Find where the given text appears and provide that cell's center as [x, y] coordinate. 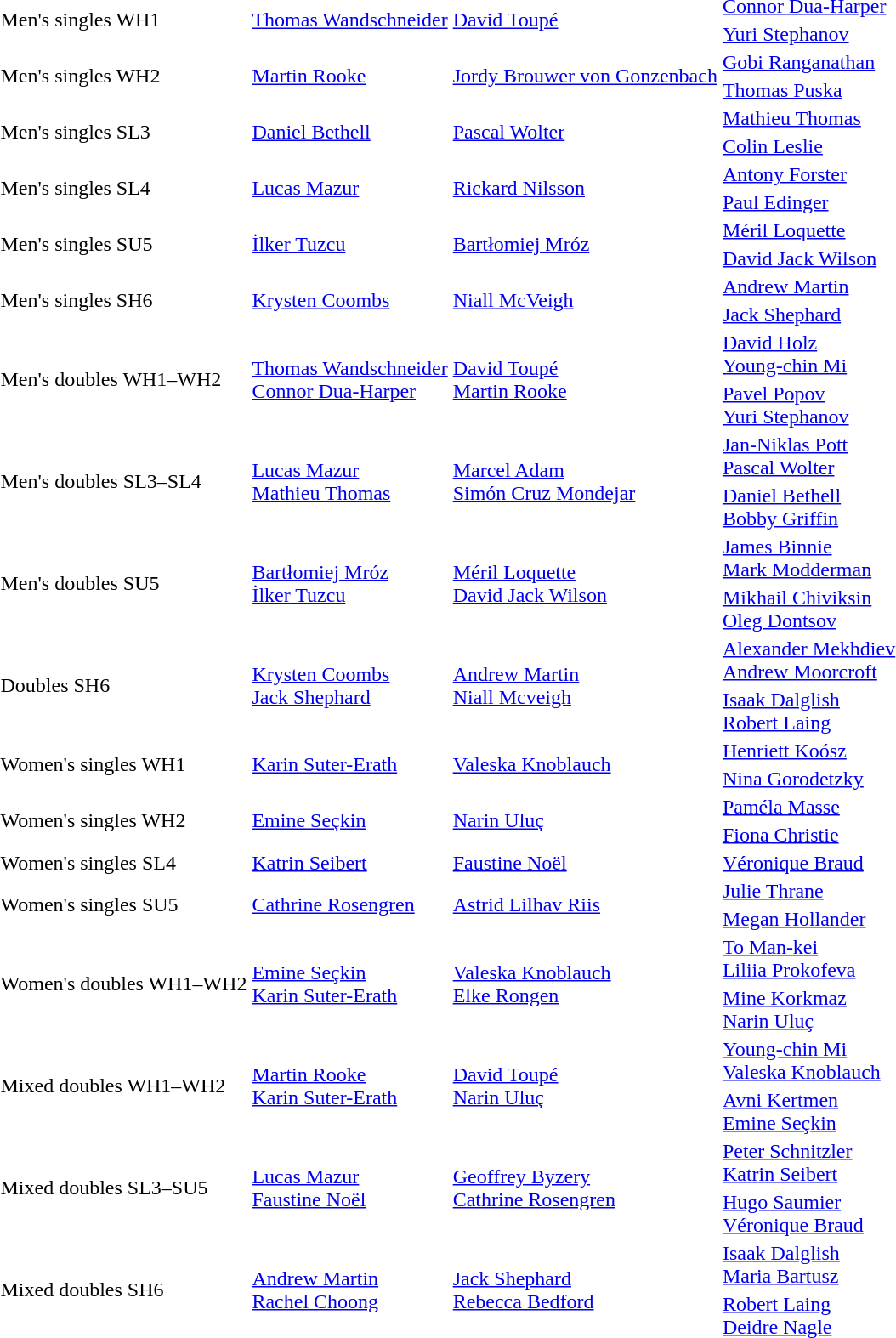
Bartłomiej Mróz [585, 245]
Henriett Koósz [808, 751]
Jack Shephard [808, 315]
James Binnie Mark Modderman [808, 558]
Young-chin Mi Valeska Knoblauch [808, 1061]
Bartłomiej Mróz İlker Tuzcu [350, 583]
Pascal Wolter [585, 133]
Julie Thrane [808, 891]
Lucas Mazur Faustine Noël [350, 1188]
To Man-kei Liliia Prokofeva [808, 959]
Lucas Mazur [350, 189]
David Holz Young-chin Mi [808, 354]
Jordy Brouwer von Gonzenbach [585, 77]
Mikhail Chiviksin Oleg Dontsov [808, 609]
Avni Kertmen Emine Seçkin [808, 1112]
Véronique Braud [808, 863]
Gobi Ranganathan [808, 62]
Emine Seçkin Karin Suter-Erath [350, 984]
Thomas Puska [808, 90]
Yuri Stephanov [808, 34]
Andrew Martin [808, 286]
Daniel Bethell Bobby Griffin [808, 507]
Niall McVeigh [585, 301]
David Toupé Narin Uluç [585, 1086]
Krysten Coombs [350, 301]
Mathieu Thomas [808, 118]
Rickard Nilsson [585, 189]
Megan Hollander [808, 919]
Lucas Mazur Mathieu Thomas [350, 481]
Martin Rooke [350, 77]
David Toupé Martin Rooke [585, 379]
Fiona Christie [808, 835]
Isaak Dalglish Maria Bartusz [808, 1265]
Méril Loquette [808, 230]
Mine Korkmaz Narin Uluç [808, 1010]
Peter Schnitzler Katrin Seibert [808, 1163]
Cathrine Rosengren [350, 904]
Martin Rooke Karin Suter-Erath [350, 1086]
Colin Leslie [808, 146]
David Jack Wilson [808, 258]
Antony Forster [808, 174]
Alexander Mekhdiev Andrew Moorcroft [808, 660]
Nina Gorodetzky [808, 779]
Marcel Adam Simón Cruz Mondejar [585, 481]
Hugo Saumier Véronique Braud [808, 1214]
Krysten Coombs Jack Shephard [350, 685]
Daniel Bethell [350, 133]
Valeska Knoblauch [585, 765]
Narin Uluç [585, 821]
Katrin Seibert [350, 863]
İlker Tuzcu [350, 245]
Astrid Lilhav Riis [585, 904]
Karin Suter-Erath [350, 765]
Emine Seçkin [350, 821]
Jan-Niklas Pott Pascal Wolter [808, 456]
Faustine Noël [585, 863]
Geoffrey Byzery Cathrine Rosengren [585, 1188]
Isaak Dalglish Robert Laing [808, 711]
Valeska Knoblauch Elke Rongen [585, 984]
Méril Loquette David Jack Wilson [585, 583]
Andrew Martin Niall Mcveigh [585, 685]
Thomas Wandschneider Connor Dua-Harper [350, 379]
Paméla Masse [808, 807]
Pavel Popov Yuri Stephanov [808, 405]
Paul Edinger [808, 202]
